From the cell containing the given text, extract its center point as (X, Y) coordinate. 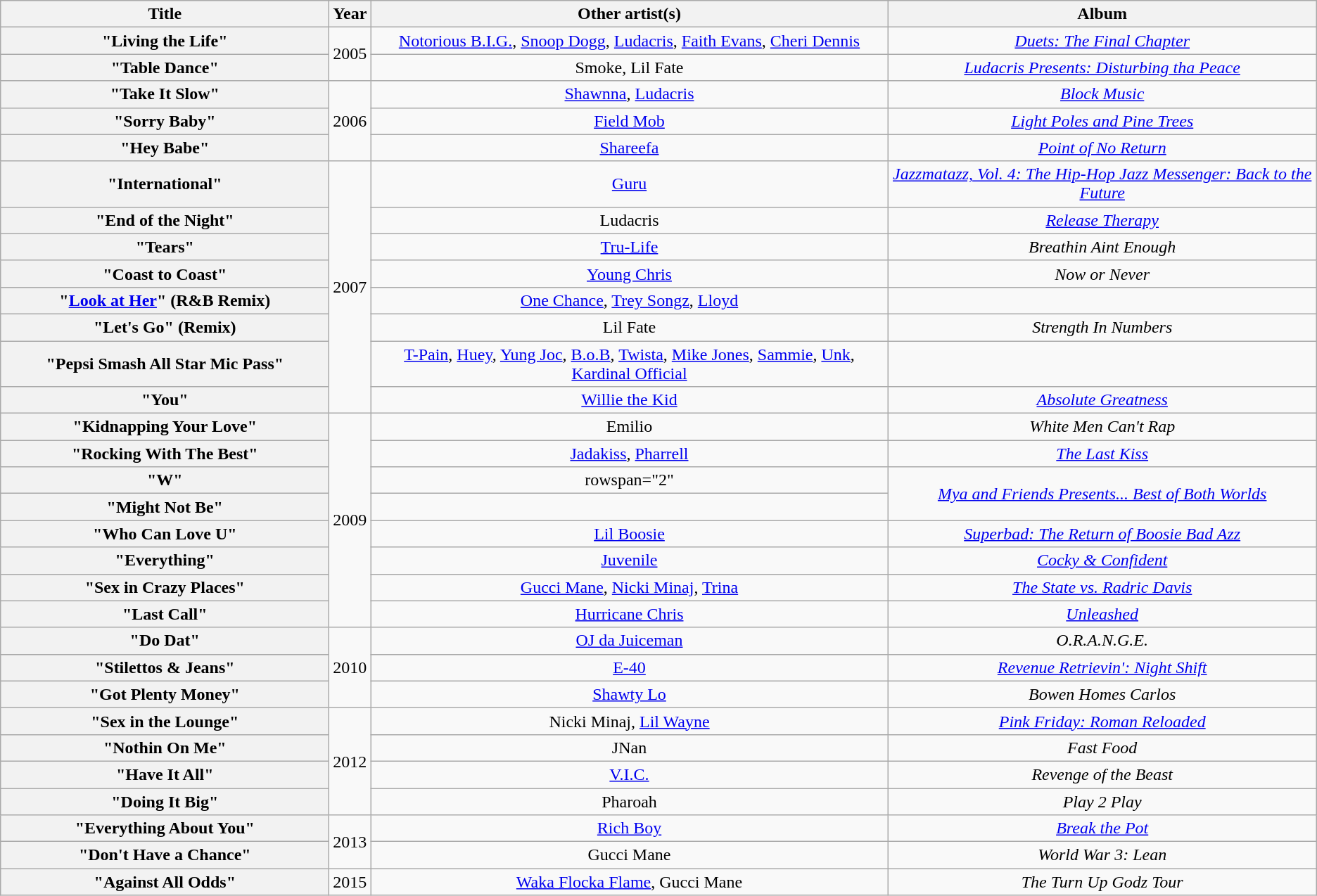
Fast Food (1102, 748)
"Don't Have a Chance" (165, 855)
Young Chris (629, 274)
The State vs. Radric Davis (1102, 587)
"Stilettos & Jeans" (165, 667)
Lil Fate (629, 327)
"Everything About You" (165, 828)
"Pepsi Smash All Star Mic Pass" (165, 363)
"Sex in Crazy Places" (165, 587)
"Tears" (165, 247)
Tru-Life (629, 247)
Title (165, 14)
Field Mob (629, 121)
White Men Can't Rap (1102, 427)
Willie the Kid (629, 400)
Waka Flocka Flame, Gucci Mane (629, 882)
"Sex in the Lounge" (165, 721)
2015 (350, 882)
2005 (350, 54)
Unleashed (1102, 614)
2007 (350, 287)
"W" (165, 480)
The Turn Up Godz Tour (1102, 882)
Juvenile (629, 561)
"Sorry Baby" (165, 121)
"Living the Life" (165, 41)
Duets: The Final Chapter (1102, 41)
Now or Never (1102, 274)
"Hey Babe" (165, 148)
Release Therapy (1102, 220)
"Let's Go" (Remix) (165, 327)
2009 (350, 520)
Mya and Friends Presents... Best of Both Worlds (1102, 494)
"You" (165, 400)
Gucci Mane (629, 855)
Pink Friday: Roman Reloaded (1102, 721)
"Rocking With The Best" (165, 454)
JNan (629, 748)
Cocky & Confident (1102, 561)
OJ da Juiceman (629, 641)
Strength In Numbers (1102, 327)
Shawty Lo (629, 694)
O.R.A.N.G.E. (1102, 641)
"Nothin On Me" (165, 748)
"Against All Odds" (165, 882)
Gucci Mane, Nicki Minaj, Trina (629, 587)
"Have It All" (165, 774)
"International" (165, 184)
2006 (350, 121)
Nicki Minaj, Lil Wayne (629, 721)
Shawnna, Ludacris (629, 94)
Rich Boy (629, 828)
E-40 (629, 667)
Breathin Aint Enough (1102, 247)
"Who Can Love U" (165, 534)
Jazzmatazz, Vol. 4: The Hip-Hop Jazz Messenger: Back to the Future (1102, 184)
Revenge of the Beast (1102, 774)
Year (350, 14)
Smoke, Lil Fate (629, 68)
Ludacris (629, 220)
Superbad: The Return of Boosie Bad Azz (1102, 534)
Guru (629, 184)
T-Pain, Huey, Yung Joc, B.o.B, Twista, Mike Jones, Sammie, Unk, Kardinal Official (629, 363)
Lil Boosie (629, 534)
Other artist(s) (629, 14)
Shareefa (629, 148)
Notorious B.I.G., Snoop Dogg, Ludacris, Faith Evans, Cheri Dennis (629, 41)
Block Music (1102, 94)
2010 (350, 667)
Light Poles and Pine Trees (1102, 121)
"End of the Night" (165, 220)
"Got Plenty Money" (165, 694)
Play 2 Play (1102, 801)
World War 3: Lean (1102, 855)
Pharoah (629, 801)
"Coast to Coast" (165, 274)
Bowen Homes Carlos (1102, 694)
Jadakiss, Pharrell (629, 454)
V.I.C. (629, 774)
Album (1102, 14)
2013 (350, 842)
"Doing It Big" (165, 801)
Absolute Greatness (1102, 400)
"Do Dat" (165, 641)
One Chance, Trey Songz, Lloyd (629, 300)
"Kidnapping Your Love" (165, 427)
The Last Kiss (1102, 454)
"Last Call" (165, 614)
"Look at Her" (R&B Remix) (165, 300)
"Take It Slow" (165, 94)
Emilio (629, 427)
Hurricane Chris (629, 614)
rowspan="2" (629, 480)
"Everything" (165, 561)
2012 (350, 761)
Break the Pot (1102, 828)
"Might Not Be" (165, 507)
Revenue Retrievin': Night Shift (1102, 667)
Point of No Return (1102, 148)
Ludacris Presents: Disturbing tha Peace (1102, 68)
"Table Dance" (165, 68)
